Locate the cell with the specified text and output its (x, y) center coordinate. 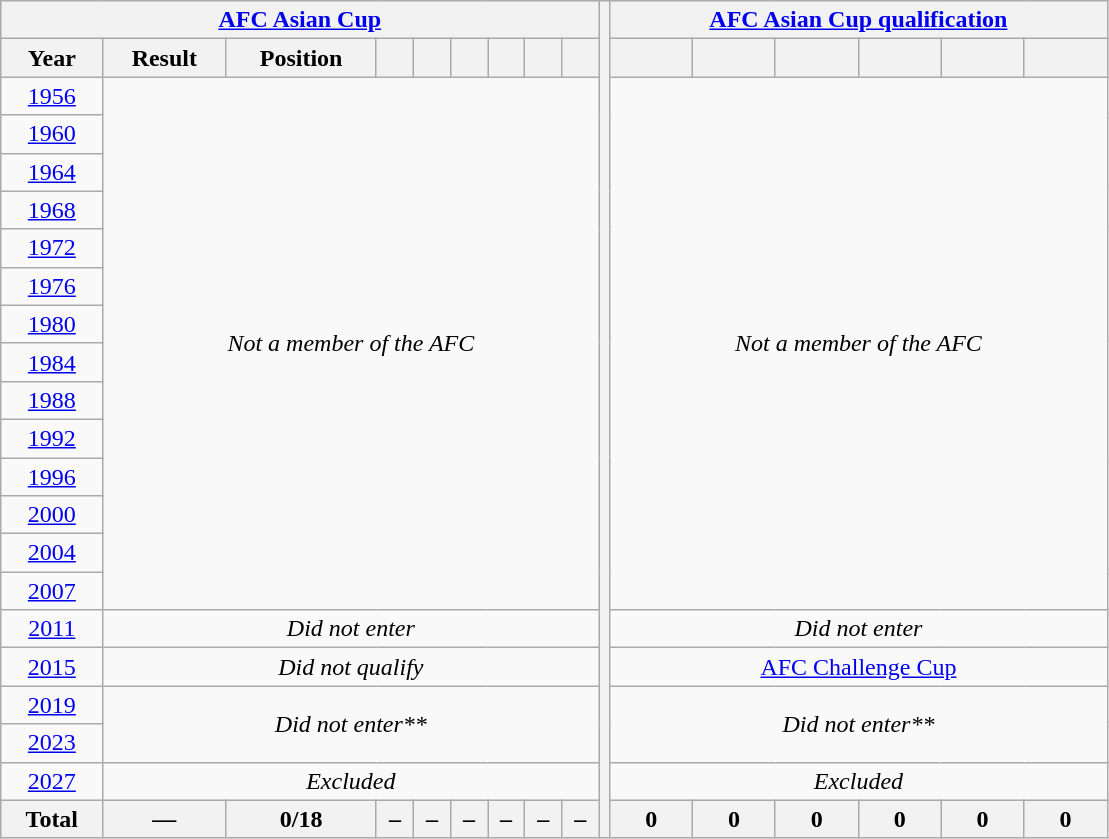
AFC Asian Cup qualification (858, 20)
2015 (52, 667)
1972 (52, 248)
2027 (52, 781)
AFC Asian Cup (300, 20)
Position (302, 58)
2023 (52, 743)
2019 (52, 705)
1968 (52, 210)
0/18 (302, 819)
Did not qualify (351, 667)
1980 (52, 324)
Year (52, 58)
1984 (52, 362)
1996 (52, 477)
1976 (52, 286)
2011 (52, 629)
1956 (52, 96)
Result (164, 58)
1992 (52, 438)
— (164, 819)
Total (52, 819)
2004 (52, 553)
AFC Challenge Cup (858, 667)
1960 (52, 134)
1988 (52, 400)
1964 (52, 172)
2007 (52, 591)
2000 (52, 515)
